Locate the cell with the specified text and output its [x, y] center coordinate. 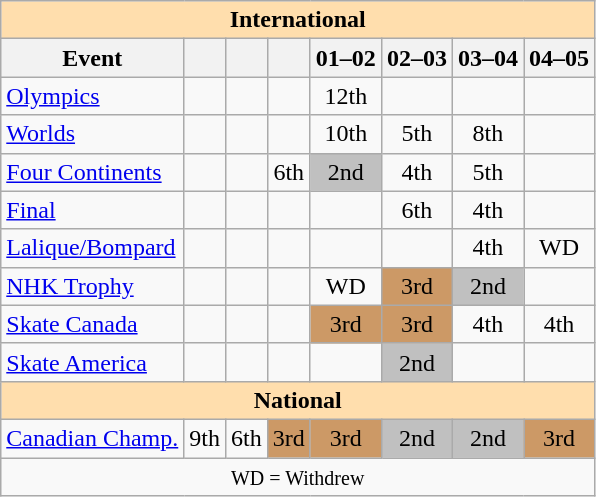
12th [346, 96]
Skate America [92, 362]
02–03 [416, 58]
Event [92, 58]
Worlds [92, 134]
Skate Canada [92, 324]
WD = Withdrew [298, 477]
NHK Trophy [92, 286]
National [298, 400]
Final [92, 210]
9th [205, 438]
International [298, 20]
04–05 [560, 58]
03–04 [488, 58]
Canadian Champ. [92, 438]
Olympics [92, 96]
10th [346, 134]
01–02 [346, 58]
8th [488, 134]
Four Continents [92, 172]
Lalique/Bompard [92, 248]
